Detect which cell encompasses the target text, then output its [x, y] center coordinate. 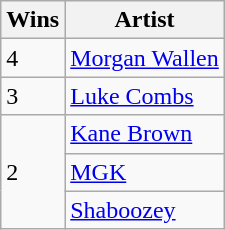
4 [33, 58]
Wins [33, 20]
Morgan Wallen [145, 58]
3 [33, 96]
Luke Combs [145, 96]
MGK [145, 172]
Artist [145, 20]
Kane Brown [145, 134]
2 [33, 172]
Shaboozey [145, 210]
